Output the [X, Y] coordinate of the center of the cell containing the given text.  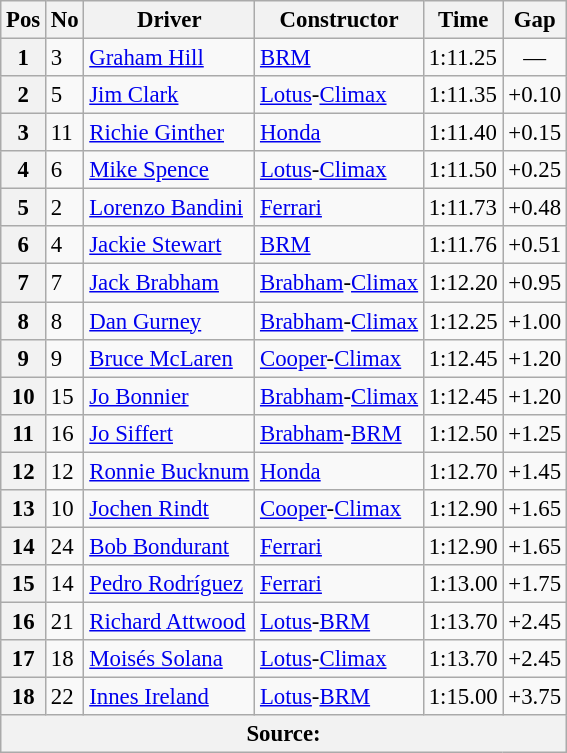
Innes Ireland [170, 697]
Dan Gurney [170, 321]
+1.25 [534, 433]
1:13.00 [463, 584]
No [65, 20]
— [534, 58]
Ronnie Bucknum [170, 471]
1:11.76 [463, 245]
+0.51 [534, 245]
24 [65, 546]
1:11.40 [463, 133]
+1.75 [534, 584]
1:15.00 [463, 697]
1:11.73 [463, 208]
+0.95 [534, 283]
Richie Ginther [170, 133]
Jochen Rindt [170, 509]
+3.75 [534, 697]
+0.10 [534, 95]
Time [463, 20]
+1.00 [534, 321]
1:11.50 [463, 170]
+0.15 [534, 133]
1:12.20 [463, 283]
Bob Bondurant [170, 546]
1:11.25 [463, 58]
Bruce McLaren [170, 358]
1:12.70 [463, 471]
Pos [24, 20]
17 [24, 659]
1:11.35 [463, 95]
+0.48 [534, 208]
Jack Brabham [170, 283]
Jo Siffert [170, 433]
Mike Spence [170, 170]
1:12.25 [463, 321]
Pedro Rodríguez [170, 584]
+0.25 [534, 170]
Moisés Solana [170, 659]
21 [65, 621]
Gap [534, 20]
Lorenzo Bandini [170, 208]
Constructor [340, 20]
22 [65, 697]
13 [24, 509]
Graham Hill [170, 58]
1:12.50 [463, 433]
Brabham-BRM [340, 433]
Jackie Stewart [170, 245]
Jo Bonnier [170, 396]
1 [24, 58]
+1.45 [534, 471]
Richard Attwood [170, 621]
Jim Clark [170, 95]
Source: [284, 734]
Driver [170, 20]
